Scan for the cell matching the given text and deliver its [x, y] coordinate at center. 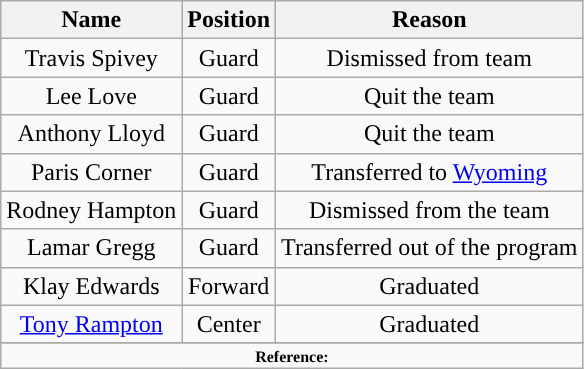
Name [92, 20]
Klay Edwards [92, 286]
Dismissed from team [430, 58]
Anthony Lloyd [92, 134]
Lee Love [92, 96]
Transferred out of the program [430, 248]
Forward [229, 286]
Dismissed from the team [430, 210]
Lamar Gregg [92, 248]
Reason [430, 20]
Travis Spivey [92, 58]
Transferred to Wyoming [430, 172]
Tony Rampton [92, 324]
Paris Corner [92, 172]
Position [229, 20]
Reference: [292, 355]
Rodney Hampton [92, 210]
Center [229, 324]
